Provide the [X, Y] coordinate of the cell's center where the given text is located.  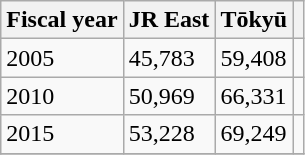
2010 [62, 96]
Tōkyū [254, 20]
53,228 [169, 134]
2015 [62, 134]
JR East [169, 20]
50,969 [169, 96]
66,331 [254, 96]
2005 [62, 58]
59,408 [254, 58]
Fiscal year [62, 20]
45,783 [169, 58]
69,249 [254, 134]
